Identify which cell holds the provided text, then report its (x, y) central coordinate. 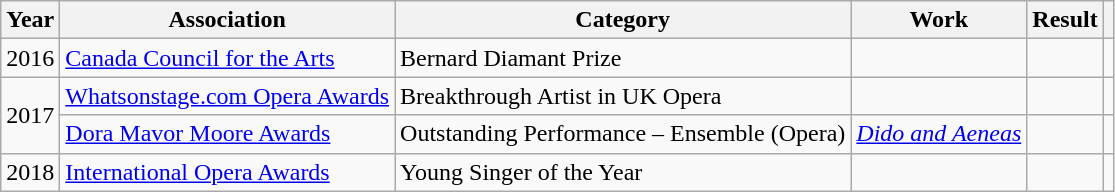
2016 (30, 58)
2018 (30, 172)
Breakthrough Artist in UK Opera (623, 96)
Young Singer of the Year (623, 172)
Dido and Aeneas (939, 134)
International Opera Awards (228, 172)
Category (623, 20)
Year (30, 20)
Dora Mavor Moore Awards (228, 134)
Association (228, 20)
Whatsonstage.com Opera Awards (228, 96)
Result (1065, 20)
Canada Council for the Arts (228, 58)
Work (939, 20)
Bernard Diamant Prize (623, 58)
Outstanding Performance – Ensemble (Opera) (623, 134)
2017 (30, 115)
